Detect which cell encompasses the target text, then output its [X, Y] center coordinate. 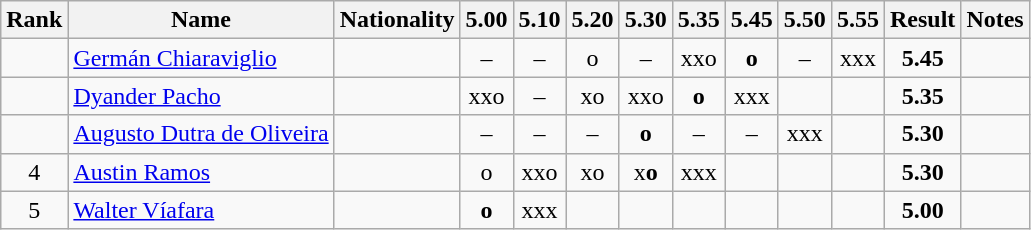
5.55 [858, 20]
Germán Chiaraviglio [201, 58]
4 [34, 172]
Nationality [397, 20]
Dyander Pacho [201, 96]
Augusto Dutra de Oliveira [201, 134]
5.20 [592, 20]
Austin Ramos [201, 172]
5 [34, 210]
5.10 [540, 20]
Result [922, 20]
Walter Víafara [201, 210]
5.50 [804, 20]
Name [201, 20]
Notes [995, 20]
Rank [34, 20]
